Identify which cell holds the provided text, then report its [X, Y] central coordinate. 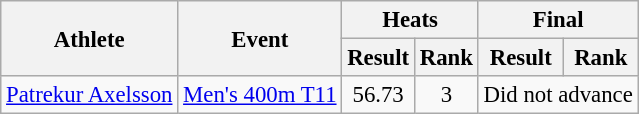
Heats [410, 20]
Did not advance [558, 95]
3 [446, 95]
56.73 [378, 95]
Event [260, 38]
Men's 400m T11 [260, 95]
Final [558, 20]
Athlete [90, 38]
Patrekur Axelsson [90, 95]
